Find where the given text appears and provide that cell's center as [X, Y] coordinate. 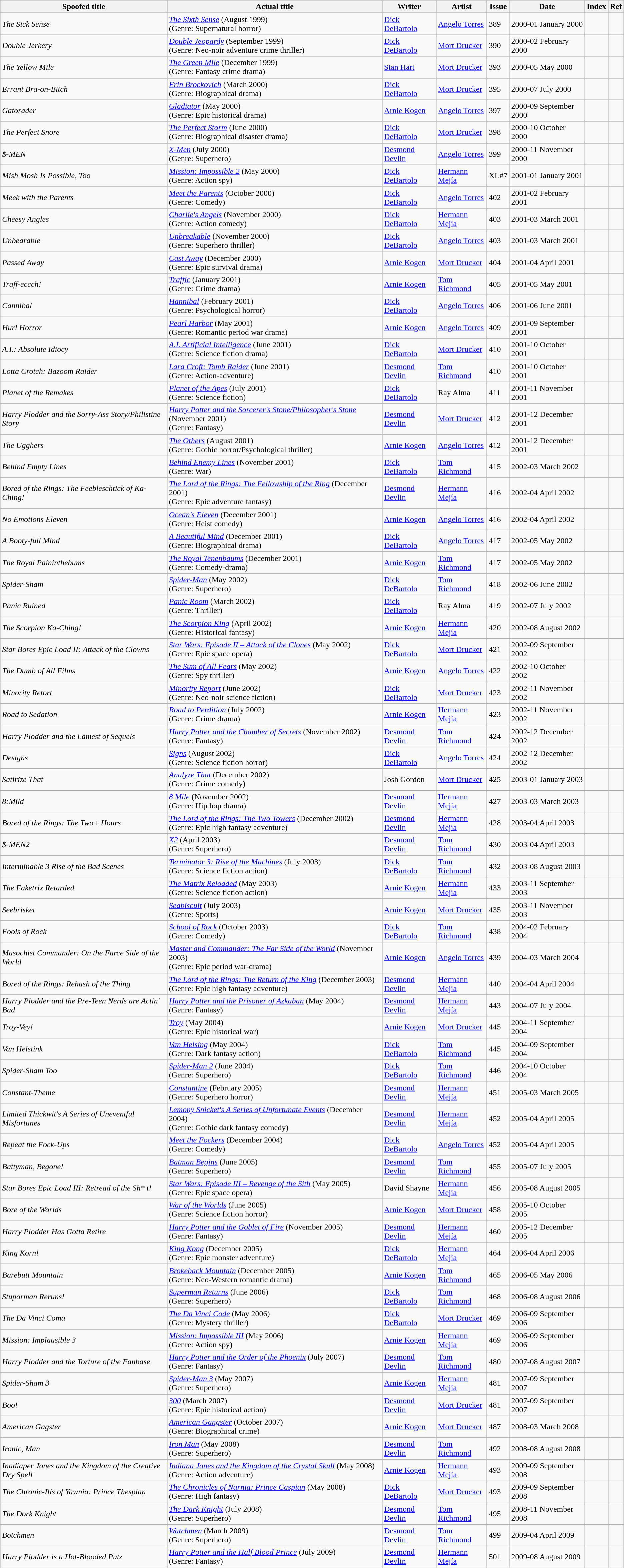
Index [596, 7]
Ref [616, 7]
2003-01 January 2003 [547, 780]
406 [498, 306]
2004-09 September 2004 [547, 1049]
2008-08 August 2008 [547, 1449]
Road to Sedation [84, 714]
King Korn! [84, 1253]
Double Jerkery [84, 45]
Seabiscuit (July 2003)(Genre: Sports) [275, 910]
Double Jeopardy (September 1999)(Genre: Neo-noir adventure crime thriller) [275, 45]
Unbearable [84, 241]
Indiana Jones and the Kingdom of the Crystal Skull (May 2008)(Genre: Action adventure) [275, 1470]
Ocean's Eleven (December 2001)(Genre: Heist comedy) [275, 519]
Actual title [275, 7]
397 [498, 111]
419 [498, 606]
Hannibal (February 2001)(Genre: Psychological horror) [275, 306]
Mission: Impossible 2 (May 2000)(Genre: Action spy) [275, 175]
421 [498, 650]
Superman Returns (June 2006)(Genre: Superhero) [275, 1297]
Fools of Rock [84, 931]
Writer [409, 7]
2001-06 June 2001 [547, 306]
Charlie's Angels (November 2000)(Genre: Action comedy) [275, 219]
8:Mild [84, 801]
Traff-eccch! [84, 284]
Harry Potter and the Sorcerer's Stone/Philosopher's Stone (November 2001)(Genre: Fantasy) [275, 419]
Constantine (February 2005)(Genre: Superhero horror) [275, 1092]
499 [498, 1535]
Issue [498, 7]
Stan Hart [409, 67]
2002-07 July 2002 [547, 606]
Behind Enemy Lines (November 2001)(Genre: War) [275, 467]
Satirize That [84, 780]
Mission: Implausible 3 [84, 1340]
460 [498, 1231]
2004-02 February 2004 [547, 931]
The Dork Knight [84, 1513]
Lemony Snicket's A Series of Unfortunate Events (December 2004)(Genre: Gothic dark fantasy comedy) [275, 1118]
The Royal Tenenbaums (December 2001)(Genre: Comedy-drama) [275, 562]
418 [498, 584]
415 [498, 467]
Cheesy Angles [84, 219]
Harry Potter and the Goblet of Fire (November 2005)(Genre: Fantasy) [275, 1231]
Harry Potter and the Prisoner of Azkaban (May 2004)(Genre: Fantasy) [275, 1006]
2002-03 March 2002 [547, 467]
Master and Commander: The Far Side of the World (November 2003)(Genre: Epic period war-drama) [275, 957]
464 [498, 1253]
Botchmen [84, 1535]
405 [498, 284]
Harry Potter and the Order of the Phoenix (July 2007)(Genre: Fantasy) [275, 1362]
The Others (August 2001)(Genre: Gothic horror/Psychological thriller) [275, 445]
451 [498, 1092]
The Royal Paininthebums [84, 562]
2000-02 February 2000 [547, 45]
Masochist Commander: On the Farce Side of the World [84, 957]
2000-10 October 2000 [547, 132]
Planet of the Apes (July 2001)(Genre: Science fiction) [275, 393]
Troy (May 2004)(Genre: Epic historical war) [275, 1027]
Harry Plodder is a Hot-Blooded Putz [84, 1557]
Harry Plodder Has Gotta Retire [84, 1231]
2001-04 April 2001 [547, 262]
Harry Plodder and the Pre-Teen Nerds are Actin' Bad [84, 1006]
$-MEN2 [84, 844]
King Kong (December 2005)(Genre: Epic monster adventure) [275, 1253]
Unbreakable (November 2000)(Genre: Superhero thriller) [275, 241]
2009-08 August 2009 [547, 1557]
2000-05 May 2000 [547, 67]
393 [498, 67]
The Faketrix Retarded [84, 888]
411 [498, 393]
The Da Vinci Code (May 2006)(Genre: Mystery thriller) [275, 1318]
440 [498, 984]
428 [498, 823]
The Sick Sense [84, 24]
399 [498, 154]
Mission: Impossible III (May 2006)(Genre: Action spy) [275, 1340]
2006-04 April 2006 [547, 1253]
Star Wars: Episode III – Revenge of the Sith (May 2005)(Genre: Epic space opera) [275, 1188]
XL#7 [498, 175]
Analyze That (December 2002)(Genre: Crime comedy) [275, 780]
Minority Report (June 2002)(Genre: Neo-noir science fiction) [275, 693]
Cannibal [84, 306]
433 [498, 888]
458 [498, 1210]
Terminator 3: Rise of the Machines (July 2003)(Genre: Science fiction action) [275, 866]
The Sum of All Fears (May 2002)(Genre: Spy thriller) [275, 671]
501 [498, 1557]
Seebrisket [84, 910]
Josh Gordon [409, 780]
The Yellow Mile [84, 67]
Constant-Theme [84, 1092]
Repeat the Fock-Ups [84, 1144]
Star Wars: Episode II – Attack of the Clones (May 2002)(Genre: Epic space opera) [275, 650]
402 [498, 197]
Panic Ruined [84, 606]
2000-07 July 2000 [547, 89]
2001-11 November 2001 [547, 393]
Lotta Crotch: Bazoom Raider [84, 371]
Star Bores Epic Load III: Retread of the Sh* t! [84, 1188]
2002-09 September 2002 [547, 650]
Spider-Man 3 (May 2007)(Genre: Superhero) [275, 1383]
2004-04 April 2004 [547, 984]
Ironic, Man [84, 1449]
2002-08 August 2002 [547, 628]
Stuporman Reruns! [84, 1297]
Boo! [84, 1405]
Bored of the Rings: The Two+ Hours [84, 823]
Road to Perdition (July 2002)(Genre: Crime drama) [275, 714]
455 [498, 1166]
Errant Bra-on-Bitch [84, 89]
430 [498, 844]
Spider-Sham 3 [84, 1383]
Harry Plodder and the Lamest of Sequels [84, 736]
2003-03 March 2003 [547, 801]
438 [498, 931]
2005-12 December 2005 [547, 1231]
Minority Retort [84, 693]
2000-01 January 2000 [547, 24]
2003-11 September 2003 [547, 888]
Bored of the Rings: Rehash of the Thing [84, 984]
Behind Empty Lines [84, 467]
A.I.: Absolute Idiocy [84, 349]
Spider-Man (May 2002)(Genre: Superhero) [275, 584]
2004-11 September 2004 [547, 1027]
435 [498, 910]
2001-02 February 2001 [547, 197]
The Lord of the Rings: The Two Towers (December 2002)(Genre: Epic high fantasy adventure) [275, 823]
Meek with the Parents [84, 197]
The Dark Knight (July 2008)(Genre: Superhero) [275, 1513]
No Emotions Eleven [84, 519]
456 [498, 1188]
Designs [84, 758]
2005-03 March 2005 [547, 1092]
446 [498, 1070]
Van Helsing (May 2004)(Genre: Dark fantasy action) [275, 1049]
2001-05 May 2001 [547, 284]
X-Men (July 2000)(Genre: Superhero) [275, 154]
The Ugghers [84, 445]
The Scorpion Ka-Ching! [84, 628]
2001-09 September 2001 [547, 327]
The Dumb of All Films [84, 671]
425 [498, 780]
A Beautiful Mind (December 2001)(Genre: Biographical drama) [275, 541]
404 [498, 262]
495 [498, 1513]
A.I. Artificial Intelligence (June 2001)(Genre: Science fiction drama) [275, 349]
The Scorpion King (April 2002)(Genre: Historical fantasy) [275, 628]
8 Mile (November 2002)(Genre: Hip hop drama) [275, 801]
2001-01 January 2001 [547, 175]
389 [498, 24]
$-MEN [84, 154]
The Chronic-Ills of Yawnia: Prince Thespian [84, 1492]
Harry Potter and the Chamber of Secrets (November 2002)(Genre: Fantasy) [275, 736]
Lara Croft: Tomb Raider (June 2001)(Genre: Action-adventure) [275, 371]
Spoofed title [84, 7]
2002-06 June 2002 [547, 584]
2007-08 August 2007 [547, 1362]
2004-03 March 2004 [547, 957]
War of the Worlds (June 2005)(Genre: Science fiction horror) [275, 1210]
Hurl Horror [84, 327]
Mish Mosh Is Possible, Too [84, 175]
The Sixth Sense (August 1999)(Genre: Supernatural horror) [275, 24]
2002-10 October 2002 [547, 671]
2000-11 November 2000 [547, 154]
The Perfect Storm (June 2000)(Genre: Biographical disaster drama) [275, 132]
The Green Mile (December 1999)(Genre: Fantasy crime drama) [275, 67]
Batman Begins (June 2005)(Genre: Superhero) [275, 1166]
American Gangster (October 2007)(Genre: Biographical crime) [275, 1427]
Meet the Fockers (December 2004)(Genre: Comedy) [275, 1144]
David Shayne [409, 1188]
492 [498, 1449]
Inadiaper Jones and the Kingdom of the Creative Dry Spell [84, 1470]
Panic Room (March 2002)(Genre: Thriller) [275, 606]
The Lord of the Rings: The Return of the King (December 2003)(Genre: Epic high fantasy adventure) [275, 984]
Gatorader [84, 111]
The Matrix Reloaded (May 2003)(Genre: Science fiction action) [275, 888]
Limited Thickwit's A Series of Uneventful Misfortunes [84, 1118]
420 [498, 628]
Watchmen (March 2009)(Genre: Superhero) [275, 1535]
Spider-Man 2 (June 2004)(Genre: Superhero) [275, 1070]
A Booty-full Mind [84, 541]
465 [498, 1275]
2006-05 May 2006 [547, 1275]
2005-08 August 2005 [547, 1188]
Harry Plodder and the Sorry-Ass Story/Philistine Story [84, 419]
480 [498, 1362]
The Da Vinci Coma [84, 1318]
427 [498, 801]
Harry Potter and the Half Blood Prince (July 2009)(Genre: Fantasy) [275, 1557]
2004-10 October 2004 [547, 1070]
Brokeback Mountain (December 2005)(Genre: Neo-Western romantic drama) [275, 1275]
Artist [462, 7]
2005-10 October 2005 [547, 1210]
2009-04 April 2009 [547, 1535]
Barebutt Mountain [84, 1275]
American Gagster [84, 1427]
Passed Away [84, 262]
390 [498, 45]
2008-03 March 2008 [547, 1427]
398 [498, 132]
Van Helstink [84, 1049]
Traffic (January 2001)(Genre: Crime drama) [275, 284]
Battyman, Begone! [84, 1166]
Date [547, 7]
443 [498, 1006]
Spider-Sham Too [84, 1070]
Gladiator (May 2000)(Genre: Epic historical drama) [275, 111]
422 [498, 671]
Iron Man (May 2008)(Genre: Superhero) [275, 1449]
The Lord of the Rings: The Fellowship of the Ring (December 2001)(Genre: Epic adventure fantasy) [275, 493]
409 [498, 327]
Cast Away (December 2000)(Genre: Epic survival drama) [275, 262]
Meet the Parents (October 2000)(Genre: Comedy) [275, 197]
Pearl Harbor (May 2001)(Genre: Romantic period war drama) [275, 327]
2005-07 July 2005 [547, 1166]
432 [498, 866]
Bore of the Worlds [84, 1210]
2003-11 November 2003 [547, 910]
Star Bores Epic Load II: Attack of the Clowns [84, 650]
439 [498, 957]
School of Rock (October 2003)(Genre: Comedy) [275, 931]
2008-11 November 2008 [547, 1513]
2000-09 September 2000 [547, 111]
2006-08 August 2006 [547, 1297]
Erin Brockovich (March 2000)(Genre: Biographical drama) [275, 89]
The Chronicles of Narnia: Prince Caspian (May 2008)(Genre: High fantasy) [275, 1492]
The Perfect Snore [84, 132]
Harry Plodder and the Torture of the Fanbase [84, 1362]
Interminable 3 Rise of the Bad Scenes [84, 866]
Bored of the Rings: The Feebleschtick of Ka-Ching! [84, 493]
X2 (April 2003)(Genre: Superhero) [275, 844]
2004-07 July 2004 [547, 1006]
487 [498, 1427]
468 [498, 1297]
Signs (August 2002)(Genre: Science fiction horror) [275, 758]
Planet of the Remakes [84, 393]
395 [498, 89]
300 (March 2007)(Genre: Epic historical action) [275, 1405]
2003-08 August 2003 [547, 866]
Spider-Sham [84, 584]
Troy-Vey! [84, 1027]
